Capture the cell that displays the provided text and extract its [x, y] central coordinate. 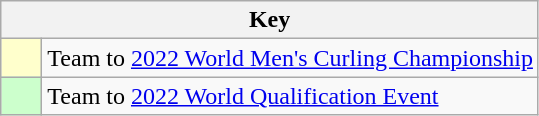
Team to 2022 World Qualification Event [290, 96]
Team to 2022 World Men's Curling Championship [290, 58]
Key [270, 20]
